Pinpoint the cell where the given text exists, returning its (x, y) midpoint coordinate. 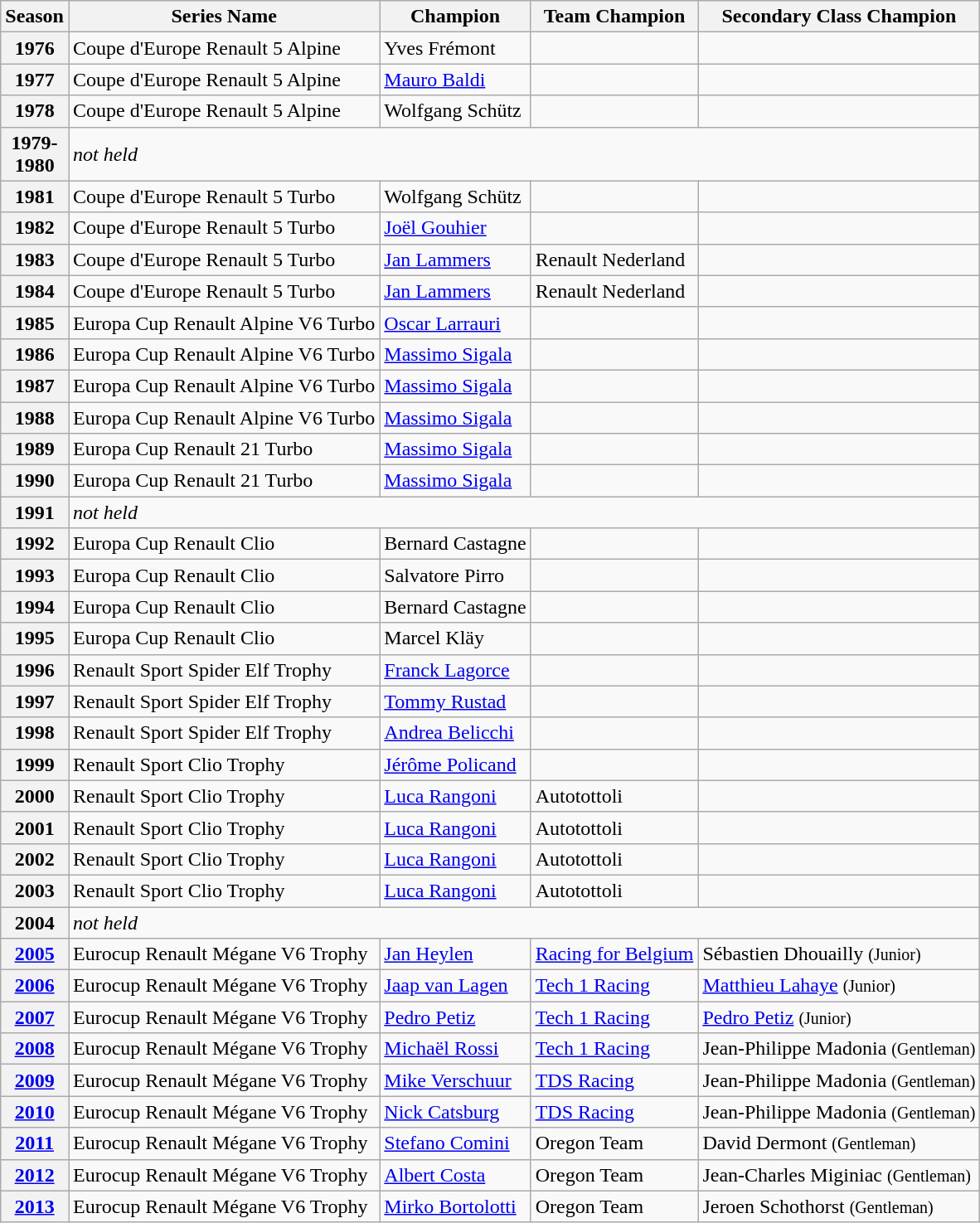
Racing for Belgium (614, 954)
1994 (35, 607)
Albert Costa (455, 1175)
1979-1980 (35, 154)
Nick Catsburg (455, 1112)
2004 (35, 923)
1985 (35, 323)
Salvatore Pirro (455, 575)
1987 (35, 386)
1977 (35, 80)
Season (35, 17)
Stefano Comini (455, 1143)
Mauro Baldi (455, 80)
Jean-Charles Miginiac (Gentleman) (839, 1175)
1996 (35, 670)
1992 (35, 544)
1984 (35, 291)
1989 (35, 449)
1981 (35, 197)
Secondary Class Champion (839, 17)
2008 (35, 1049)
1993 (35, 575)
Oscar Larrauri (455, 323)
Tommy Rustad (455, 701)
Franck Lagorce (455, 670)
Series Name (224, 17)
1976 (35, 48)
1982 (35, 228)
Marcel Kläy (455, 638)
2000 (35, 796)
Pedro Petiz (455, 1017)
1999 (35, 764)
Michaël Rossi (455, 1049)
2007 (35, 1017)
1991 (35, 512)
Jérôme Policand (455, 764)
2005 (35, 954)
2003 (35, 891)
Jeroen Schothorst (Gentleman) (839, 1206)
Joël Gouhier (455, 228)
2013 (35, 1206)
Mike Verschuur (455, 1080)
2011 (35, 1143)
2010 (35, 1112)
Jan Heylen (455, 954)
Yves Frémont (455, 48)
Andrea Belicchi (455, 733)
2012 (35, 1175)
1988 (35, 417)
2006 (35, 986)
1990 (35, 481)
Team Champion (614, 17)
1998 (35, 733)
Mirko Bortolotti (455, 1206)
1978 (35, 111)
Matthieu Lahaye (Junior) (839, 986)
2002 (35, 859)
2009 (35, 1080)
1997 (35, 701)
David Dermont (Gentleman) (839, 1143)
1983 (35, 260)
1995 (35, 638)
1986 (35, 354)
Pedro Petiz (Junior) (839, 1017)
Jaap van Lagen (455, 986)
Sébastien Dhouailly (Junior) (839, 954)
Champion (455, 17)
2001 (35, 827)
